For the text-containing cell, return its midpoint in [x, y] coordinate format. 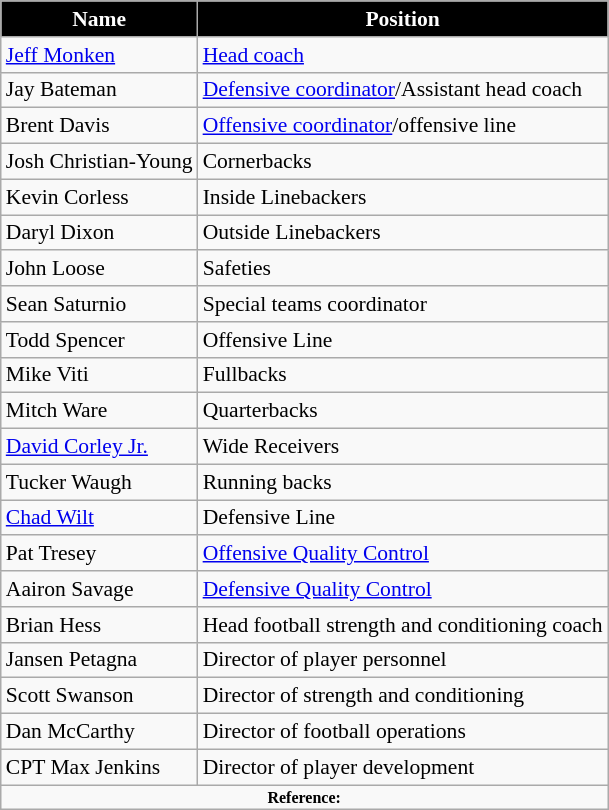
Offensive coordinator/offensive line [403, 126]
Inside Linebackers [403, 197]
Dan McCarthy [100, 732]
Jeff Monken [100, 55]
Jansen Petagna [100, 660]
Scott Swanson [100, 696]
Aairon Savage [100, 589]
Brent Davis [100, 126]
Position [403, 19]
Safeties [403, 269]
Reference: [304, 797]
Tucker Waugh [100, 482]
Daryl Dixon [100, 233]
Mitch Ware [100, 411]
Head football strength and conditioning coach [403, 625]
Brian Hess [100, 625]
Mike Viti [100, 375]
David Corley Jr. [100, 447]
Sean Saturnio [100, 304]
Josh Christian-Young [100, 162]
Cornerbacks [403, 162]
John Loose [100, 269]
Jay Bateman [100, 90]
Director of player personnel [403, 660]
Defensive coordinator/Assistant head coach [403, 90]
Special teams coordinator [403, 304]
Defensive Line [403, 518]
Director of football operations [403, 732]
Kevin Corless [100, 197]
Offensive Quality Control [403, 554]
Director of player development [403, 767]
Running backs [403, 482]
Todd Spencer [100, 340]
CPT Max Jenkins [100, 767]
Name [100, 19]
Offensive Line [403, 340]
Head coach [403, 55]
Fullbacks [403, 375]
Defensive Quality Control [403, 589]
Pat Tresey [100, 554]
Outside Linebackers [403, 233]
Quarterbacks [403, 411]
Chad Wilt [100, 518]
Wide Receivers [403, 447]
Director of strength and conditioning [403, 696]
